Capture the cell that displays the provided text and extract its (x, y) central coordinate. 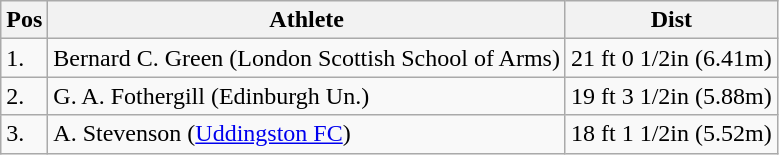
19 ft 3 1/2in (5.88m) (671, 96)
Pos (24, 20)
3. (24, 134)
1. (24, 58)
18 ft 1 1/2in (5.52m) (671, 134)
Dist (671, 20)
21 ft 0 1/2in (6.41m) (671, 58)
A. Stevenson (Uddingston FC) (307, 134)
2. (24, 96)
Bernard C. Green (London Scottish School of Arms) (307, 58)
G. A. Fothergill (Edinburgh Un.) (307, 96)
Athlete (307, 20)
